From the cell containing the given text, extract its center point as [x, y] coordinate. 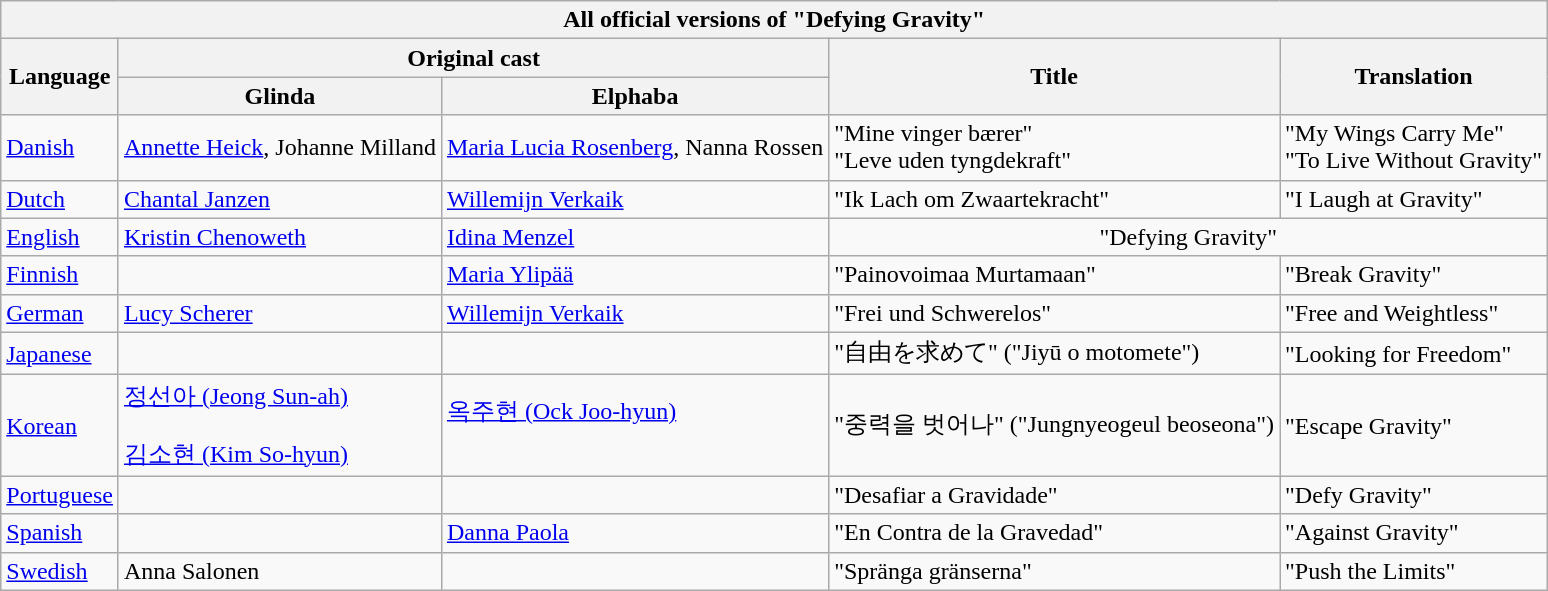
Language [60, 77]
Japanese [60, 354]
"My Wings Carry Me""To Live Without Gravity" [1414, 148]
All official versions of "Defying Gravity" [774, 20]
"Mine vinger bærer""Leve uden tyngdekraft" [1054, 148]
Anna Salonen [280, 571]
German [60, 313]
Danna Paola [634, 533]
Portuguese [60, 495]
"Desafiar a Gravidade" [1054, 495]
Swedish [60, 571]
Korean [60, 426]
Original cast [473, 58]
정선아 (Jeong Sun-ah)김소현 (Kim So-hyun) [280, 426]
Translation [1414, 77]
"Looking for Freedom" [1414, 354]
"I Laugh at Gravity" [1414, 199]
Lucy Scherer [280, 313]
Idina Menzel [634, 237]
Dutch [60, 199]
"Escape Gravity" [1414, 426]
"Ik Lach om Zwaartekracht" [1054, 199]
Elphaba [634, 96]
"Frei und Schwerelos" [1054, 313]
English [60, 237]
"自由を求めて" ("Jiyū o motomete") [1054, 354]
"Defying Gravity" [1188, 237]
"Free and Weightless" [1414, 313]
Chantal Janzen [280, 199]
Finnish [60, 275]
"Against Gravity" [1414, 533]
Spanish [60, 533]
Maria Lucia Rosenberg, Nanna Rossen [634, 148]
"Defy Gravity" [1414, 495]
Kristin Chenoweth [280, 237]
Title [1054, 77]
옥주현 (Ock Joo-hyun) [634, 426]
Maria Ylipää [634, 275]
"Break Gravity" [1414, 275]
"Painovoimaa Murtamaan" [1054, 275]
"En Contra de la Gravedad" [1054, 533]
Annette Heick, Johanne Milland [280, 148]
Danish [60, 148]
Glinda [280, 96]
"Spränga gränserna" [1054, 571]
"Push the Limits" [1414, 571]
"중력을 벗어나" ("Jungnyeogeul beoseona") [1054, 426]
